Scan for the cell matching the given text and deliver its (X, Y) coordinate at center. 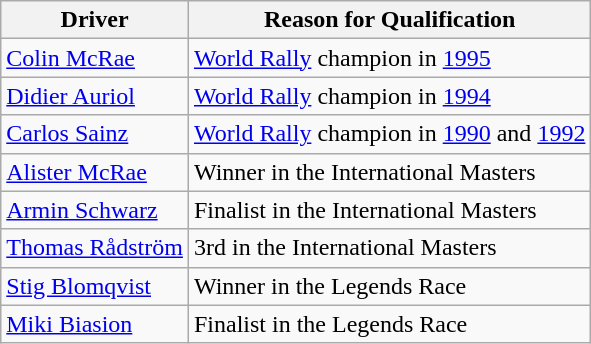
Reason for Qualification (389, 20)
Colin McRae (95, 58)
Carlos Sainz (95, 134)
Finalist in the Legends Race (389, 324)
Miki Biasion (95, 324)
World Rally champion in 1994 (389, 96)
Didier Auriol (95, 96)
Armin Schwarz (95, 210)
World Rally champion in 1995 (389, 58)
Alister McRae (95, 172)
World Rally champion in 1990 and 1992 (389, 134)
Thomas Rådström (95, 248)
3rd in the International Masters (389, 248)
Finalist in the International Masters (389, 210)
Winner in the International Masters (389, 172)
Driver (95, 20)
Stig Blomqvist (95, 286)
Winner in the Legends Race (389, 286)
